Determine the (X, Y) coordinate at the center of the cell enclosing the given text.  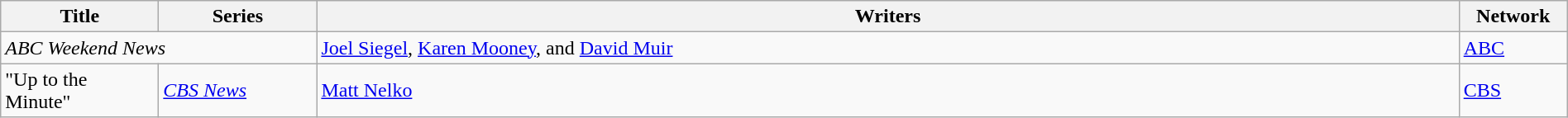
Matt Nelko (888, 91)
ABC Weekend News (159, 48)
CBS (1513, 91)
CBS News (238, 91)
Title (79, 17)
Writers (888, 17)
"Up to the Minute" (79, 91)
ABC (1513, 48)
Joel Siegel, Karen Mooney, and David Muir (888, 48)
Network (1513, 17)
Series (238, 17)
